Capture the cell that displays the provided text and extract its [X, Y] central coordinate. 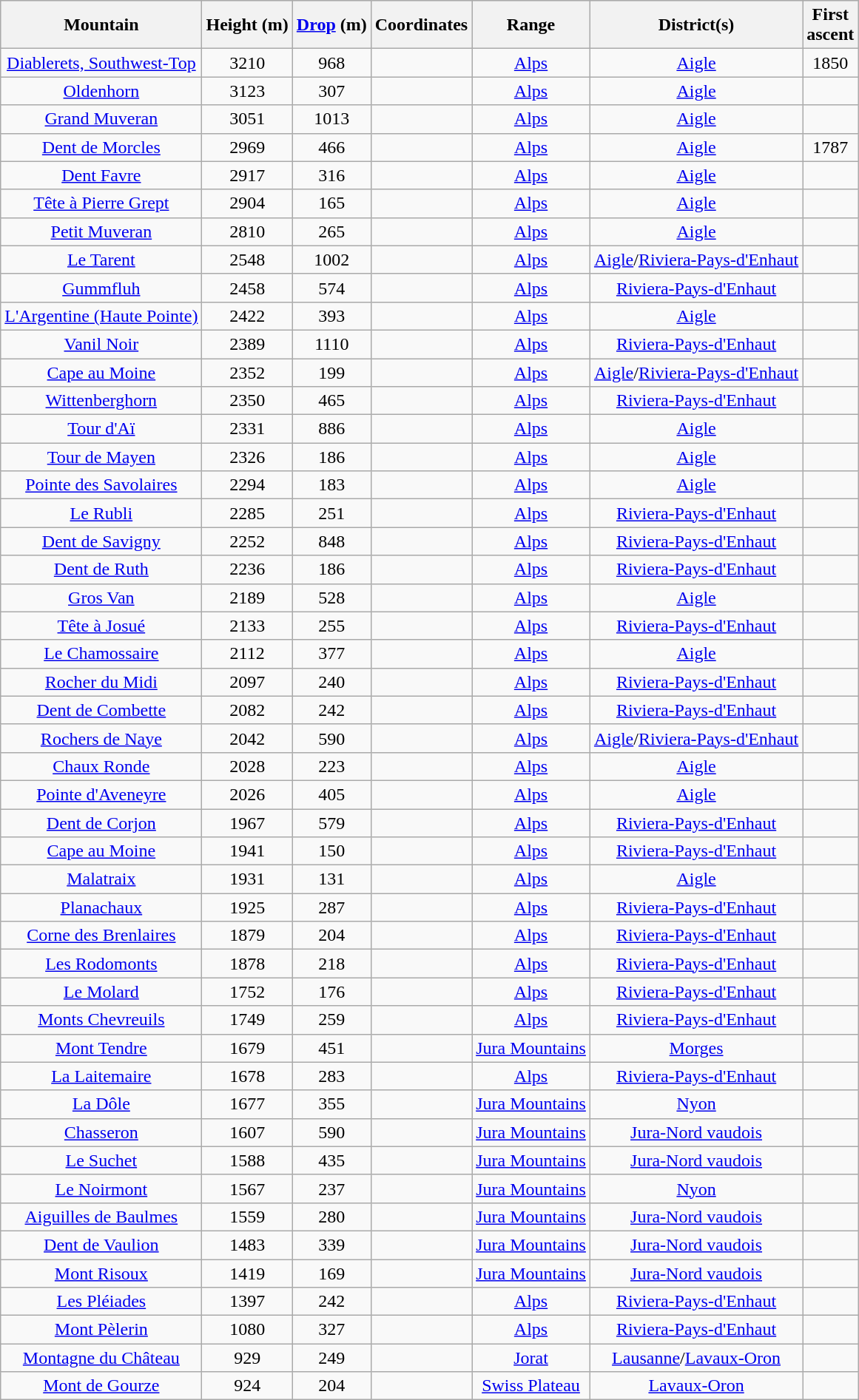
2133 [247, 626]
435 [331, 1160]
1879 [247, 936]
Montagne du Château [101, 1358]
1850 [830, 63]
1679 [247, 1048]
287 [331, 907]
1941 [247, 851]
2252 [247, 541]
848 [331, 541]
Petit Muveran [101, 231]
2236 [247, 569]
150 [331, 851]
Coordinates [421, 25]
2810 [247, 231]
Le Tarent [101, 260]
Le Rubli [101, 513]
280 [331, 1217]
451 [331, 1048]
La Laitemaire [101, 1076]
2548 [247, 260]
218 [331, 964]
Mountain [101, 25]
327 [331, 1330]
Mont Risoux [101, 1273]
1607 [247, 1132]
Height (m) [247, 25]
165 [331, 203]
Dent de Combette [101, 710]
Mont Pèlerin [101, 1330]
Swiss Plateau [531, 1386]
259 [331, 1020]
255 [331, 626]
Grand Muveran [101, 119]
1678 [247, 1076]
3051 [247, 119]
Malatraix [101, 879]
1080 [247, 1330]
1787 [830, 147]
1752 [247, 992]
2352 [247, 372]
2969 [247, 147]
1931 [247, 879]
3123 [247, 91]
Dent de Savigny [101, 541]
377 [331, 654]
251 [331, 513]
Gros Van [101, 598]
Les Pléiades [101, 1302]
2917 [247, 175]
Dent de Corjon [101, 823]
240 [331, 682]
131 [331, 879]
1002 [331, 260]
Corne des Brenlaires [101, 936]
249 [331, 1358]
265 [331, 231]
1588 [247, 1160]
2350 [247, 401]
Dent de Ruth [101, 569]
1559 [247, 1217]
2042 [247, 738]
Aiguilles de Baulmes [101, 1217]
Mont Tendre [101, 1048]
1967 [247, 823]
393 [331, 316]
Vanil Noir [101, 344]
2028 [247, 766]
886 [331, 429]
2422 [247, 316]
Dent de Vaulion [101, 1245]
2904 [247, 203]
1397 [247, 1302]
1677 [247, 1104]
Monts Chevreuils [101, 1020]
316 [331, 175]
Lausanne/Lavaux-Oron [695, 1358]
579 [331, 823]
2285 [247, 513]
La Dôle [101, 1104]
Rochers de Naye [101, 738]
Chasseron [101, 1132]
Pointe d'Aveneyre [101, 794]
528 [331, 598]
199 [331, 372]
Pointe des Savolaires [101, 485]
2082 [247, 710]
339 [331, 1245]
176 [331, 992]
2389 [247, 344]
1013 [331, 119]
1567 [247, 1188]
Jorat [531, 1358]
2189 [247, 598]
1925 [247, 907]
968 [331, 63]
169 [331, 1273]
Tête à Josué [101, 626]
3210 [247, 63]
924 [247, 1386]
183 [331, 485]
Lavaux-Oron [695, 1386]
1878 [247, 964]
223 [331, 766]
Gummfluh [101, 288]
District(s) [695, 25]
Dent de Morcles [101, 147]
Le Molard [101, 992]
2294 [247, 485]
Le Noirmont [101, 1188]
Mont de Gourze [101, 1386]
Morges [695, 1048]
465 [331, 401]
283 [331, 1076]
2097 [247, 682]
2331 [247, 429]
Rocher du Midi [101, 682]
2458 [247, 288]
1749 [247, 1020]
1419 [247, 1273]
Planachaux [101, 907]
Tête à Pierre Grept [101, 203]
Oldenhorn [101, 91]
466 [331, 147]
Dent Favre [101, 175]
574 [331, 288]
Range [531, 25]
Tour d'Aï [101, 429]
Le Suchet [101, 1160]
Le Chamossaire [101, 654]
L'Argentine (Haute Pointe) [101, 316]
929 [247, 1358]
237 [331, 1188]
1483 [247, 1245]
2326 [247, 457]
Tour de Mayen [101, 457]
405 [331, 794]
2112 [247, 654]
307 [331, 91]
Diablerets, Southwest-Top [101, 63]
355 [331, 1104]
Firstascent [830, 25]
1110 [331, 344]
Wittenberghorn [101, 401]
Chaux Ronde [101, 766]
Drop (m) [331, 25]
Les Rodomonts [101, 964]
2026 [247, 794]
